Output the [X, Y] coordinate of the center of the cell containing the given text.  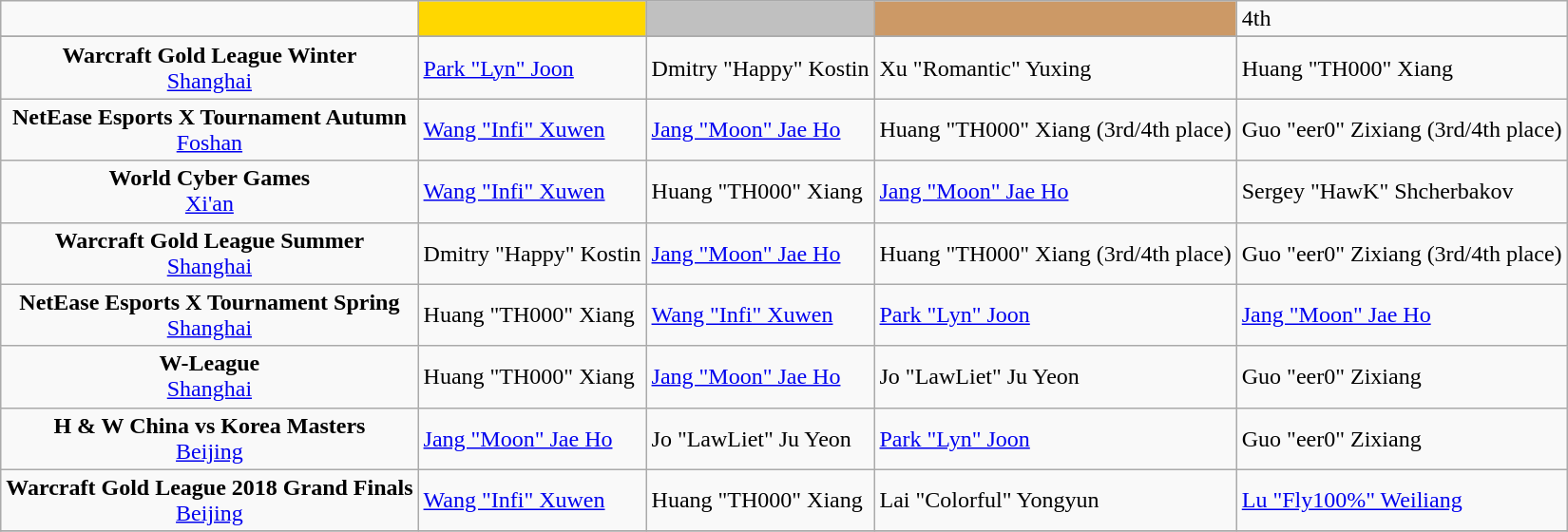
Warcraft Gold League 2018 Grand Finals Beijing [209, 500]
H & W China vs Korea Masters Beijing [209, 439]
W-League Shanghai [209, 376]
Lai "Colorful" Yongyun [1055, 500]
Warcraft Gold League Winter Shanghai [209, 68]
Sergey "HawK" Shcherbakov [1402, 192]
Xu "Romantic" Yuxing [1055, 68]
Warcraft Gold League Summer Shanghai [209, 253]
4th [1402, 19]
Lu "Fly100%" Weiliang [1402, 500]
World Cyber Games Xi'an [209, 192]
NetEase Esports X Tournament Spring Shanghai [209, 315]
NetEase Esports X Tournament Autumn Foshan [209, 129]
